Pinpoint the cell where the given text exists, returning its (X, Y) midpoint coordinate. 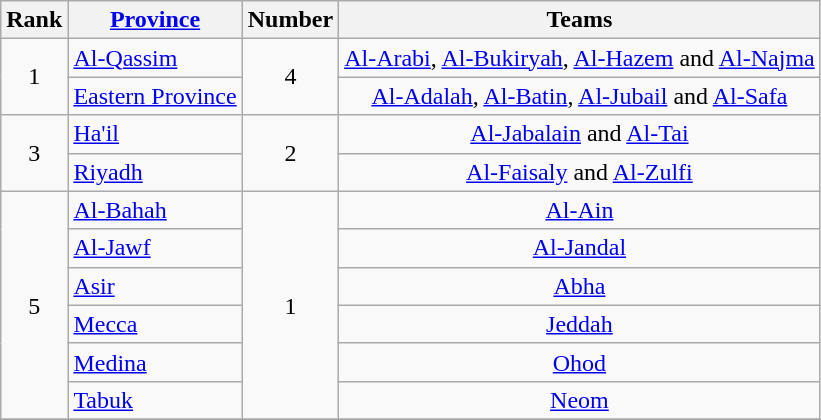
Al-Adalah, Al-Batin, Al-Jubail and Al-Safa (580, 96)
Medina (155, 362)
Rank (34, 20)
Asir (155, 286)
3 (34, 153)
Ha'il (155, 134)
Province (155, 20)
Eastern Province (155, 96)
Al-Bahah (155, 210)
5 (34, 305)
Ohod (580, 362)
Riyadh (155, 172)
4 (290, 77)
Al-Ain (580, 210)
Number (290, 20)
Teams (580, 20)
Al-Jawf (155, 248)
Jeddah (580, 324)
Al-Jandal (580, 248)
Neom (580, 400)
Abha (580, 286)
Tabuk (155, 400)
Al-Arabi, Al-Bukiryah, Al-Hazem and Al-Najma (580, 58)
Al-Jabalain and Al-Tai (580, 134)
Al-Qassim (155, 58)
Mecca (155, 324)
Al-Faisaly and Al-Zulfi (580, 172)
2 (290, 153)
